Determine the [x, y] coordinate at the center of the cell enclosing the given text.  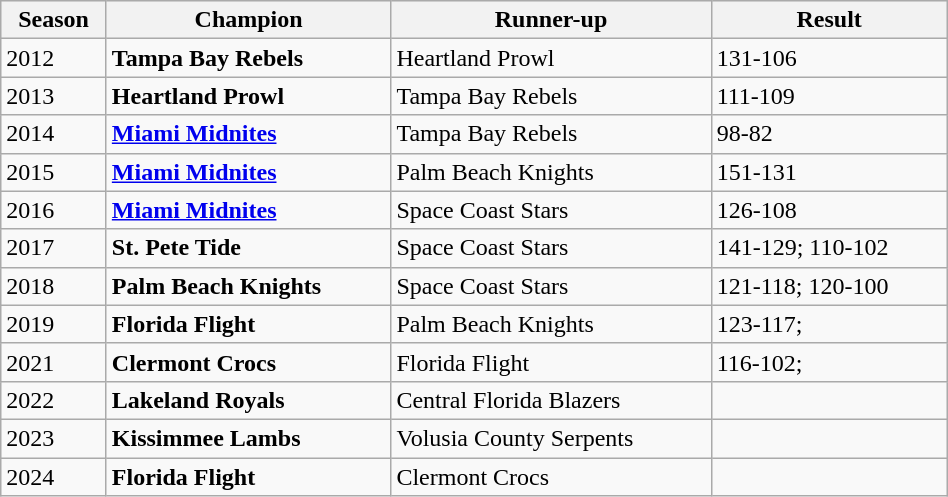
2024 [54, 477]
St. Pete Tide [248, 248]
2021 [54, 362]
Champion [248, 20]
2015 [54, 172]
121-118; 120-100 [829, 286]
126-108 [829, 210]
2013 [54, 96]
131-106 [829, 58]
Runner-up [551, 20]
2019 [54, 324]
2017 [54, 248]
2016 [54, 210]
Result [829, 20]
151-131 [829, 172]
Kissimmee Lambs [248, 438]
2014 [54, 134]
Season [54, 20]
116-102; [829, 362]
111-109 [829, 96]
2012 [54, 58]
2023 [54, 438]
2022 [54, 400]
Lakeland Royals [248, 400]
Central Florida Blazers [551, 400]
98-82 [829, 134]
Volusia County Serpents [551, 438]
123-117; [829, 324]
141-129; 110-102 [829, 248]
2018 [54, 286]
